Determine the (x, y) coordinate at the center of the cell enclosing the given text.  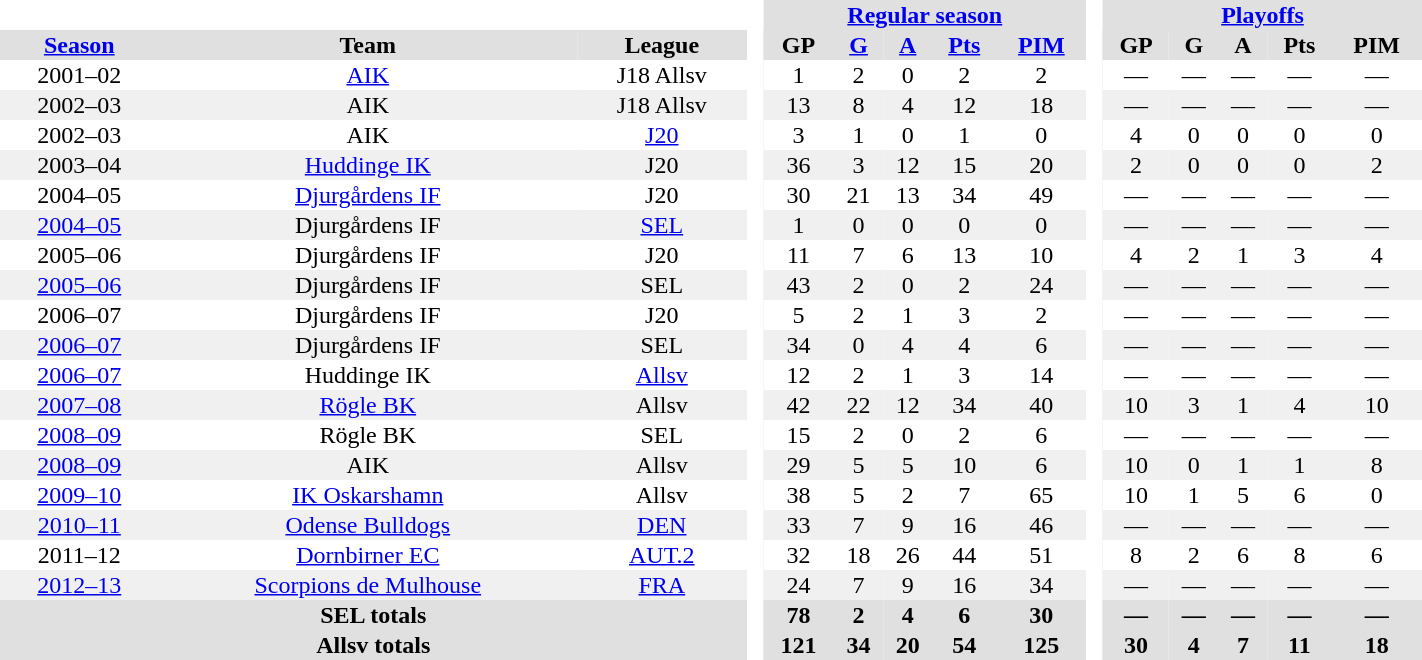
2012–13 (80, 585)
51 (1041, 555)
Scorpions de Mulhouse (368, 585)
Team (368, 45)
29 (798, 465)
125 (1041, 645)
40 (1041, 405)
Regular season (925, 15)
49 (1041, 195)
121 (798, 645)
78 (798, 615)
2001–02 (80, 75)
SEL totals (374, 615)
32 (798, 555)
Odense Bulldogs (368, 525)
AUT.2 (662, 555)
League (662, 45)
46 (1041, 525)
22 (858, 405)
26 (908, 555)
2010–11 (80, 525)
Allsv totals (374, 645)
65 (1041, 495)
2007–08 (80, 405)
IK Oskarshamn (368, 495)
36 (798, 165)
54 (964, 645)
Dornbirner EC (368, 555)
2011–12 (80, 555)
21 (858, 195)
Season (80, 45)
Playoffs (1262, 15)
43 (798, 285)
DEN (662, 525)
14 (1041, 375)
FRA (662, 585)
38 (798, 495)
33 (798, 525)
2003–04 (80, 165)
44 (964, 555)
42 (798, 405)
2009–10 (80, 495)
